For the text-containing cell, return its midpoint in [X, Y] coordinate format. 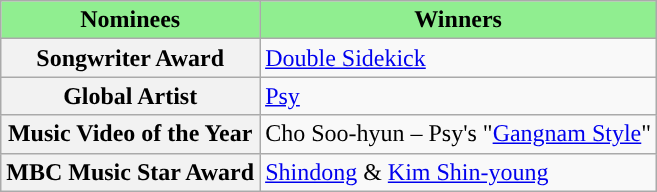
Songwriter Award [130, 58]
Shindong & Kim Shin-young [458, 172]
Global Artist [130, 96]
MBC Music Star Award [130, 172]
Psy [458, 96]
Double Sidekick [458, 58]
Music Video of the Year [130, 134]
Cho Soo-hyun – Psy's "Gangnam Style" [458, 134]
Winners [458, 20]
Nominees [130, 20]
